Search for the cell housing the specified text and yield its (X, Y) center coordinate. 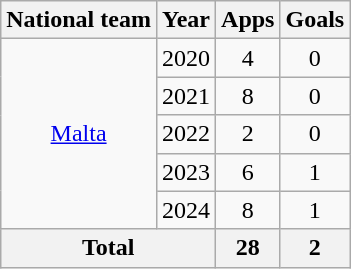
4 (248, 58)
Apps (248, 20)
28 (248, 248)
Year (186, 20)
2024 (186, 210)
National team (79, 20)
Goals (315, 20)
2023 (186, 172)
2020 (186, 58)
2021 (186, 96)
Total (108, 248)
6 (248, 172)
Malta (79, 134)
2022 (186, 134)
